Provide the [x, y] coordinate of the cell's center where the given text is located.  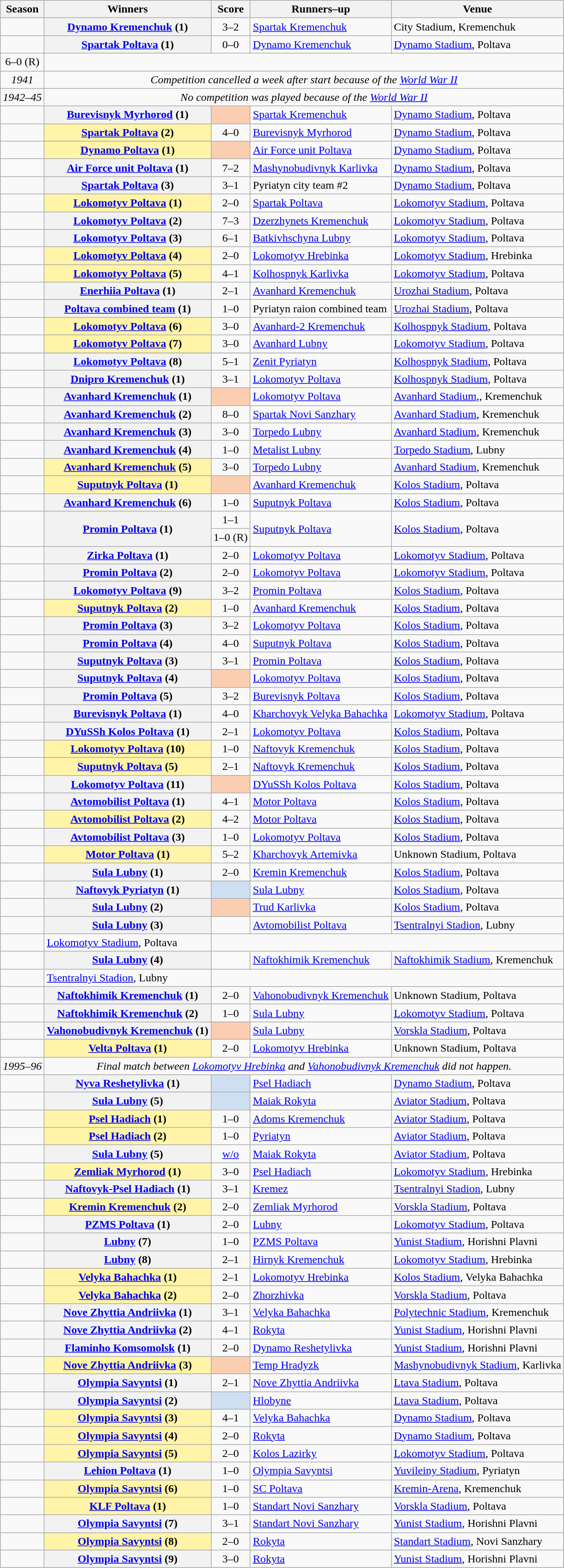
Lokomotyv Poltava (11) [128, 784]
Motor Poltava (1) [128, 855]
4–2 [230, 819]
Olympia Savyntsi (9) [128, 1559]
Competition cancelled a week after start because of the World War II [304, 80]
Kolos Lazirky [321, 1453]
5–2 [230, 855]
Runners–up [321, 9]
Lokomotyv Poltava (6) [128, 326]
Nove Zhyttia Andriivka (3) [128, 1365]
DYuSSh Kolos Poltava [321, 784]
City Stadium, Kremenchuk [477, 27]
Kremin-Arena, Kremenchuk [477, 1488]
Olympia Savyntsi (8) [128, 1541]
Dynamo Kremenchuk [321, 44]
Enerhiia Poltava (1) [128, 291]
KLF Poltava (1) [128, 1506]
Olympia Savyntsi (7) [128, 1524]
Olympia Savyntsi (1) [128, 1383]
Suputnyk Poltava (1) [128, 484]
Burevisnyk Myrhorod (1) [128, 115]
1–1 [230, 520]
Vahonobudivnyk Kremenchuk [321, 995]
Kremez [321, 1189]
Spartak Poltava (1) [128, 44]
Pyriatyn [321, 1136]
Psel Hadiach (1) [128, 1119]
Lehion Poltava (1) [128, 1471]
Pyriatyn city team #2 [321, 185]
Lokomotyv Poltava (9) [128, 590]
1995–96 [22, 1066]
Promin Poltava (2) [128, 573]
Avanhard Kremenchuk (1) [128, 397]
Air Force unit Poltava (1) [128, 167]
Olympia Savyntsi (5) [128, 1453]
PZMS Poltava (1) [128, 1224]
Mashynobudivnyk Stadium, Karlivka [477, 1365]
Venue [477, 9]
Suputnyk Poltava (5) [128, 766]
Naftovyk Pyriatyn (1) [128, 890]
Suputnyk Poltava (2) [128, 608]
Avtomobilist Poltava [321, 925]
Polytechnic Stadium, Kremenchuk [477, 1312]
Avanhard Stadium,, Kremenchuk [477, 397]
Avtomobilist Poltava (3) [128, 837]
Kremin Kremenchuk (2) [128, 1207]
Hlobyne [321, 1401]
Dynamo Reshetylivka [321, 1348]
Avanhard Lubny [321, 344]
1942–45 [22, 97]
Avanhard Kremenchuk (6) [128, 502]
Spartak Novi Sanzhary [321, 414]
Final match between Lokomotyv Hrebinka and Vahonobudivnyk Kremenchuk did not happen. [304, 1066]
Trud Karlivka [321, 907]
Lokomotyv Poltava (5) [128, 273]
Zhorzhivka [321, 1295]
Nove Zhyttia Andriivka [321, 1383]
Velyka Bahachka (2) [128, 1295]
Metalist Lubny [321, 449]
1–0 (R) [230, 538]
Lokomotyv Poltava (10) [128, 749]
Velta Poltava (1) [128, 1048]
No competition was played because of the World War II [304, 97]
Sula Lubny (2) [128, 907]
Sula Lubny (1) [128, 872]
Pyriatyn raion combined team [321, 309]
Dzerzhynets Kremenchuk [321, 221]
Promin Poltava (1) [128, 529]
6–0 (R) [22, 62]
Avanhard Kremenchuk (2) [128, 414]
8–0 [230, 414]
0–0 [230, 44]
Lokomotyv Poltava (2) [128, 221]
Burevisnyk Myrhorod [321, 132]
Zirka Poltava (1) [128, 555]
6–1 [230, 238]
Olympia Savyntsi (3) [128, 1418]
Poltava combined team (1) [128, 309]
Nyva Reshetylivka (1) [128, 1084]
Temp Hradyzk [321, 1365]
Avanhard-2 Kremenchuk [321, 326]
Yuvileiny Stadium, Pyriatyn [477, 1471]
Burevisnyk Poltava [321, 696]
Kolos Stadium, Velyka Bahachka [477, 1277]
Olympia Savyntsi (2) [128, 1401]
Lubny (7) [128, 1242]
Zemliak Myrhorod [321, 1207]
Zemliak Myrhorod (1) [128, 1171]
Batkivhschyna Lubny [321, 238]
Sula Lubny (3) [128, 925]
Lokomotyv Poltava (8) [128, 361]
Velyka Bahachka (1) [128, 1277]
Olympia Savyntsi (4) [128, 1436]
Avtomobilist Poltava (1) [128, 802]
Zenit Pyriatyn [321, 361]
Adoms Kremenchuk [321, 1119]
7–3 [230, 221]
Spartak Poltava [321, 203]
Lokomotyv Poltava (3) [128, 238]
Burevisnyk Poltava (1) [128, 713]
Avanhard Kremenchuk (3) [128, 432]
DYuSSh Kolos Poltava (1) [128, 731]
Winners [128, 9]
Torpedo Stadium, Lubny [477, 449]
Lokomotyv Poltava (4) [128, 256]
w/o [230, 1154]
Suputnyk Poltava (4) [128, 678]
Olympia Savyntsi (6) [128, 1488]
Dynamo Kremenchuk (1) [128, 27]
Dynamo Poltava (1) [128, 150]
5–1 [230, 361]
Promin Poltava (3) [128, 626]
Vahonobudivnyk Kremenchuk (1) [128, 1030]
Season [22, 9]
Score [230, 9]
Air Force unit Poltava [321, 150]
Avtomobilist Poltava (2) [128, 819]
Spartak Poltava (2) [128, 132]
Promin Poltava (4) [128, 643]
1941 [22, 80]
Mashynobudivnyk Karlivka [321, 167]
Suputnyk Poltava (3) [128, 661]
Avanhard Kremenchuk (4) [128, 449]
Hirnyk Kremenchuk [321, 1259]
PZMS Poltava [321, 1242]
Lokomotyv Poltava (7) [128, 344]
Nove Zhyttia Andriivka (2) [128, 1330]
Avanhard Kremenchuk (5) [128, 467]
Naftokhimik Stadium, Kremenchuk [477, 960]
Kolhospnyk Karlivka [321, 273]
Lokomotyv Poltava (1) [128, 203]
Promin Poltava (5) [128, 696]
Naftokhimik Kremenchuk [321, 960]
Olympia Savyntsi [321, 1471]
Naftokhimik Kremenchuk (2) [128, 1013]
Dnipro Kremenchuk (1) [128, 379]
SC Poltava [321, 1488]
Naftokhimik Kremenchuk (1) [128, 995]
7–2 [230, 167]
Spartak Poltava (3) [128, 185]
Nove Zhyttia Andriivka (1) [128, 1312]
Psel Hadiach (2) [128, 1136]
Kremin Kremenchuk [321, 872]
Sula Lubny (4) [128, 960]
Naftovyk-Psel Hadiach (1) [128, 1189]
Standart Stadium, Novi Sanzhary [477, 1541]
Lubny (8) [128, 1259]
Kharchovyk Velyka Bahachka [321, 713]
Flaminho Komsomolsk (1) [128, 1348]
Kharchovyk Artemivka [321, 855]
Lubny [321, 1224]
